Detect which cell encompasses the target text, then output its (X, Y) center coordinate. 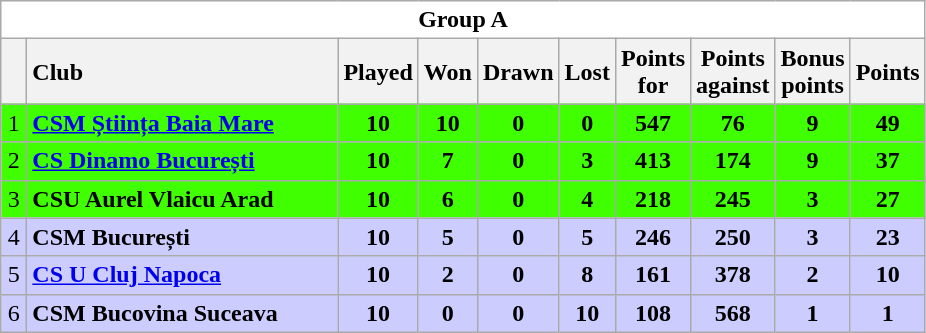
Points for (652, 72)
Points against (733, 72)
Bonus points (812, 72)
CSM Bucovina Suceava (182, 313)
174 (733, 161)
547 (652, 123)
108 (652, 313)
CSM București (182, 237)
250 (733, 237)
CS Dinamo București (182, 161)
568 (733, 313)
7 (448, 161)
413 (652, 161)
161 (652, 275)
246 (652, 237)
245 (733, 199)
378 (733, 275)
27 (888, 199)
CSU Aurel Vlaicu Arad (182, 199)
Group A (463, 20)
37 (888, 161)
76 (733, 123)
Lost (587, 72)
CSM Știința Baia Mare (182, 123)
23 (888, 237)
Drawn (518, 72)
Club (182, 72)
CS U Cluj Napoca (182, 275)
49 (888, 123)
Played (378, 72)
8 (587, 275)
218 (652, 199)
Points (888, 72)
Won (448, 72)
